Identify which cell holds the provided text, then report its [x, y] central coordinate. 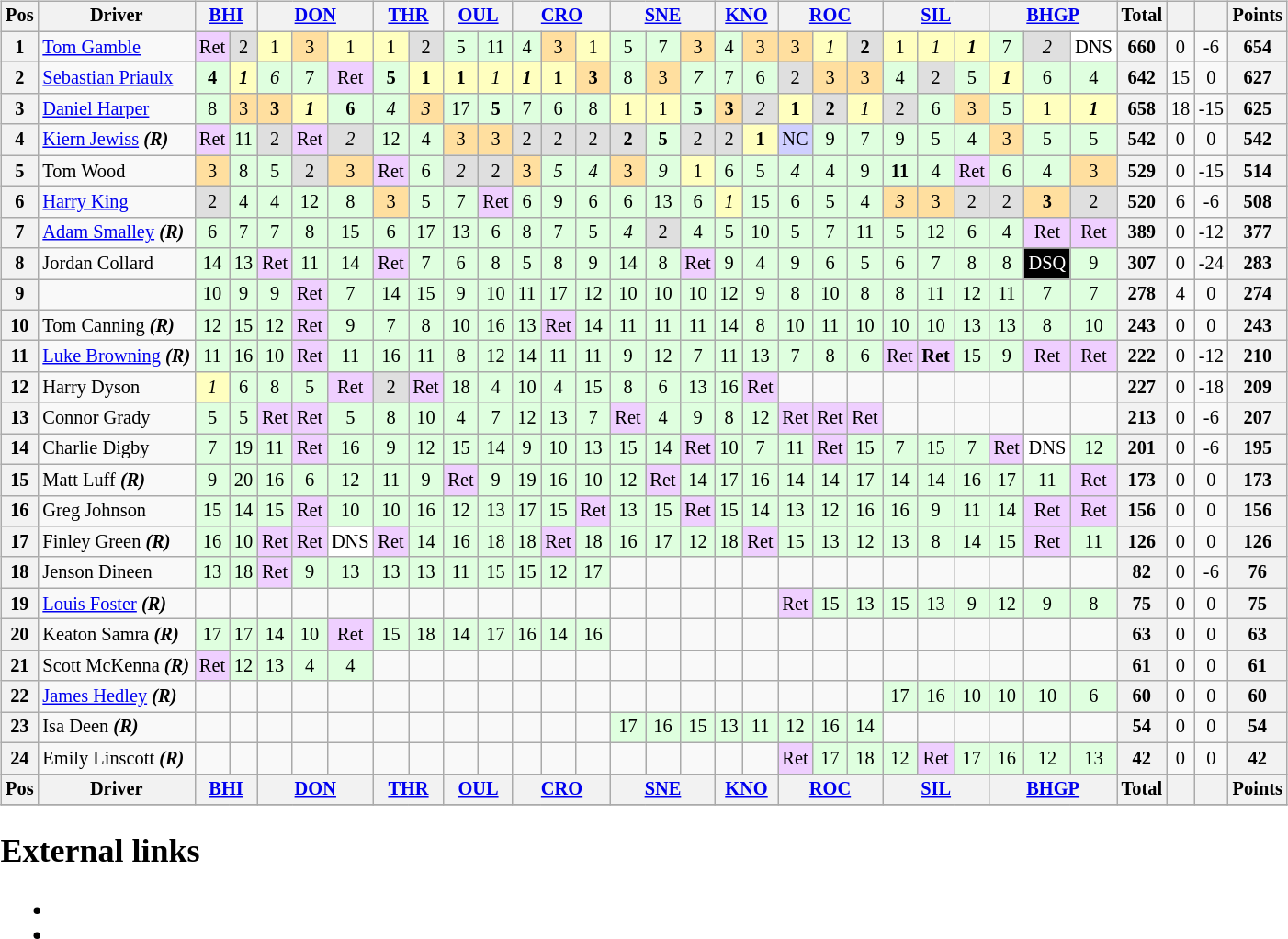
Harry Dyson [116, 388]
389 [1142, 232]
Charlie Digby [116, 449]
627 [1258, 78]
529 [1142, 171]
DSQ [1047, 264]
Sebastian Priaulx [116, 78]
307 [1142, 264]
278 [1142, 295]
654 [1258, 47]
209 [1258, 388]
23 [19, 728]
Harry King [116, 202]
Emily Linscott (R) [116, 758]
Adam Smalley (R) [116, 232]
660 [1142, 47]
213 [1142, 418]
Jenson Dineen [116, 572]
Tom Gamble [116, 47]
210 [1258, 356]
642 [1142, 78]
21 [19, 665]
625 [1258, 109]
22 [19, 696]
Connor Grady [116, 418]
James Hedley (R) [116, 696]
Scott McKenna (R) [116, 665]
Daniel Harper [116, 109]
283 [1258, 264]
201 [1142, 449]
227 [1142, 388]
Finley Green (R) [116, 542]
207 [1258, 418]
Matt Luff (R) [116, 480]
Tom Wood [116, 171]
76 [1258, 572]
Isa Deen (R) [116, 728]
377 [1258, 232]
Keaton Samra (R) [116, 635]
195 [1258, 449]
508 [1258, 202]
514 [1258, 171]
-24 [1211, 264]
24 [19, 758]
274 [1258, 295]
222 [1142, 356]
Jordan Collard [116, 264]
82 [1142, 572]
658 [1142, 109]
NC [796, 140]
Louis Foster (R) [116, 604]
520 [1142, 202]
-18 [1211, 388]
Tom Canning (R) [116, 325]
Luke Browning (R) [116, 356]
Greg Johnson [116, 511]
Kiern Jewiss (R) [116, 140]
